Provide the (X, Y) coordinate of the cell's center where the given text is located.  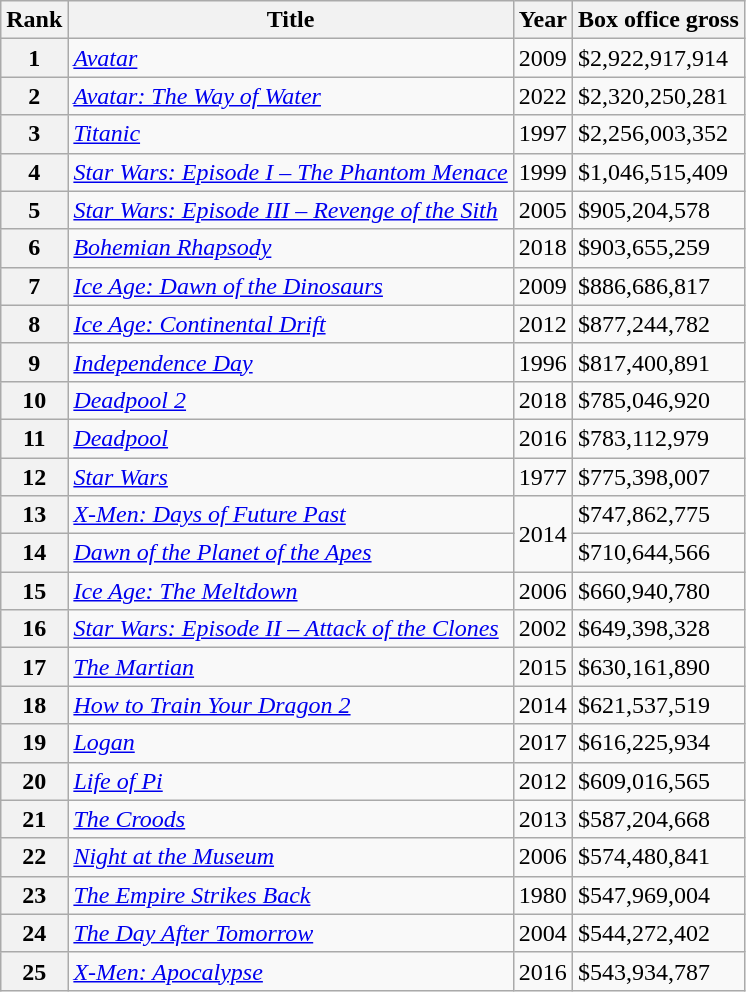
2005 (542, 210)
$903,655,259 (658, 248)
$2,922,917,914 (658, 58)
Life of Pi (290, 781)
1 (34, 58)
Year (542, 20)
Star Wars: Episode II – Attack of the Clones (290, 629)
8 (34, 324)
$775,398,007 (658, 477)
Rank (34, 20)
19 (34, 743)
Logan (290, 743)
$817,400,891 (658, 362)
10 (34, 400)
1997 (542, 134)
$547,969,004 (658, 895)
Dawn of the Planet of the Apes (290, 553)
$710,644,566 (658, 553)
How to Train Your Dragon 2 (290, 705)
23 (34, 895)
$783,112,979 (658, 438)
The Croods (290, 819)
2017 (542, 743)
Ice Age: The Meltdown (290, 591)
Bohemian Rhapsody (290, 248)
22 (34, 857)
$609,016,565 (658, 781)
16 (34, 629)
Avatar: The Way of Water (290, 96)
$616,225,934 (658, 743)
$630,161,890 (658, 667)
$574,480,841 (658, 857)
X-Men: Days of Future Past (290, 515)
2002 (542, 629)
2 (34, 96)
14 (34, 553)
$877,244,782 (658, 324)
25 (34, 971)
$785,046,920 (658, 400)
$649,398,328 (658, 629)
2015 (542, 667)
Box office gross (658, 20)
$660,940,780 (658, 591)
Ice Age: Dawn of the Dinosaurs (290, 286)
Title (290, 20)
$886,686,817 (658, 286)
18 (34, 705)
2013 (542, 819)
Independence Day (290, 362)
Star Wars: Episode I – The Phantom Menace (290, 172)
$621,537,519 (658, 705)
4 (34, 172)
X-Men: Apocalypse (290, 971)
12 (34, 477)
Avatar (290, 58)
1977 (542, 477)
6 (34, 248)
17 (34, 667)
20 (34, 781)
$905,204,578 (658, 210)
24 (34, 933)
Deadpool 2 (290, 400)
13 (34, 515)
15 (34, 591)
$2,256,003,352 (658, 134)
2004 (542, 933)
The Empire Strikes Back (290, 895)
$1,046,515,409 (658, 172)
1980 (542, 895)
1996 (542, 362)
21 (34, 819)
$544,272,402 (658, 933)
3 (34, 134)
7 (34, 286)
Star Wars (290, 477)
$543,934,787 (658, 971)
Ice Age: Continental Drift (290, 324)
Night at the Museum (290, 857)
Titanic (290, 134)
5 (34, 210)
Star Wars: Episode III – Revenge of the Sith (290, 210)
9 (34, 362)
$747,862,775 (658, 515)
1999 (542, 172)
2022 (542, 96)
The Day After Tomorrow (290, 933)
11 (34, 438)
$2,320,250,281 (658, 96)
$587,204,668 (658, 819)
The Martian (290, 667)
Deadpool (290, 438)
